Identify which cell holds the provided text, then report its (X, Y) central coordinate. 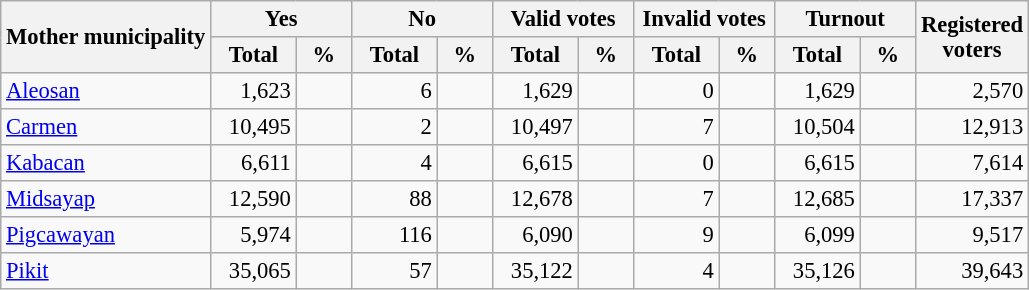
35,126 (818, 271)
57 (395, 271)
Invalid votes (704, 19)
Pigcawayan (106, 235)
10,495 (254, 127)
2 (395, 127)
116 (395, 235)
Registered voters (972, 37)
10,504 (818, 127)
10,497 (536, 127)
Pikit (106, 271)
39,643 (972, 271)
5,974 (254, 235)
12,590 (254, 199)
Carmen (106, 127)
No (422, 19)
Valid votes (564, 19)
17,337 (972, 199)
6,090 (536, 235)
9 (677, 235)
7,614 (972, 163)
35,122 (536, 271)
6 (395, 91)
9,517 (972, 235)
Turnout (846, 19)
Aleosan (106, 91)
12,685 (818, 199)
6,611 (254, 163)
35,065 (254, 271)
6,099 (818, 235)
Yes (282, 19)
88 (395, 199)
1,623 (254, 91)
Kabacan (106, 163)
12,678 (536, 199)
12,913 (972, 127)
2,570 (972, 91)
Mother municipality (106, 37)
Midsayap (106, 199)
